Pinpoint the cell where the given text exists, returning its (x, y) midpoint coordinate. 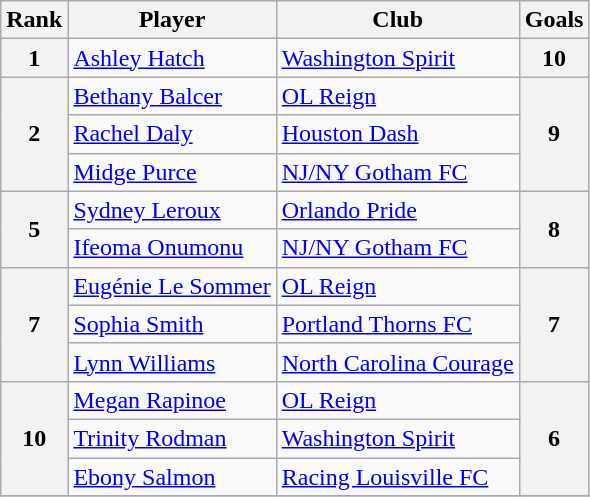
Sophia Smith (172, 324)
9 (554, 134)
Rank (34, 20)
Orlando Pride (398, 210)
Goals (554, 20)
Megan Rapinoe (172, 400)
Club (398, 20)
5 (34, 229)
Midge Purce (172, 172)
Ifeoma Onumonu (172, 248)
Player (172, 20)
1 (34, 58)
North Carolina Courage (398, 362)
Ebony Salmon (172, 477)
6 (554, 438)
Sydney Leroux (172, 210)
Eugénie Le Sommer (172, 286)
Ashley Hatch (172, 58)
Rachel Daly (172, 134)
8 (554, 229)
Portland Thorns FC (398, 324)
Lynn Williams (172, 362)
Bethany Balcer (172, 96)
Trinity Rodman (172, 438)
Racing Louisville FC (398, 477)
Houston Dash (398, 134)
2 (34, 134)
